Extract the (X, Y) coordinate from the center of the cell holding the provided text.  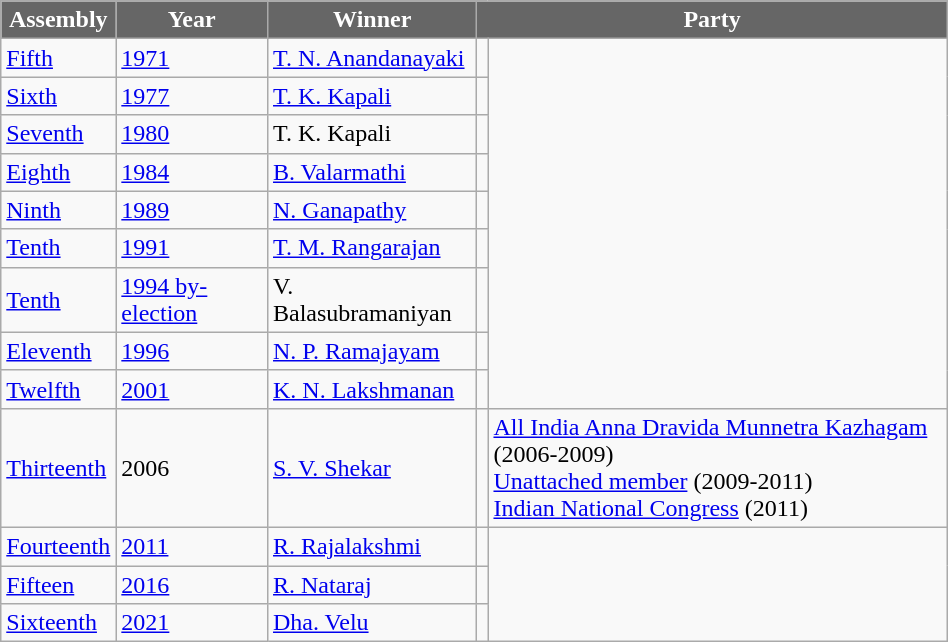
Fourteenth (58, 546)
All India Anna Dravida Munnetra Kazhagam (2006-2009)Unattached member (2009-2011) Indian National Congress (2011) (718, 468)
N. P. Ramajayam (372, 351)
T. N. Anandanayaki (372, 58)
B. Valarmathi (372, 172)
1971 (192, 58)
2006 (192, 468)
T. M. Rangarajan (372, 248)
R. Rajalakshmi (372, 546)
Twelfth (58, 389)
Thirteenth (58, 468)
Eleventh (58, 351)
Ninth (58, 210)
1980 (192, 134)
Fifth (58, 58)
2011 (192, 546)
1984 (192, 172)
K. N. Lakshmanan (372, 389)
Party (712, 20)
R. Nataraj (372, 585)
Fifteen (58, 585)
Sixteenth (58, 623)
Eighth (58, 172)
Seventh (58, 134)
1991 (192, 248)
2016 (192, 585)
Assembly (58, 20)
Year (192, 20)
N. Ganapathy (372, 210)
S. V. Shekar (372, 468)
1996 (192, 351)
1977 (192, 96)
Sixth (58, 96)
2001 (192, 389)
V. Balasubramaniyan (372, 300)
Dha. Velu (372, 623)
2021 (192, 623)
1989 (192, 210)
1994 by-election (192, 300)
Winner (372, 20)
